Locate the cell with the specified text and output its (X, Y) center coordinate. 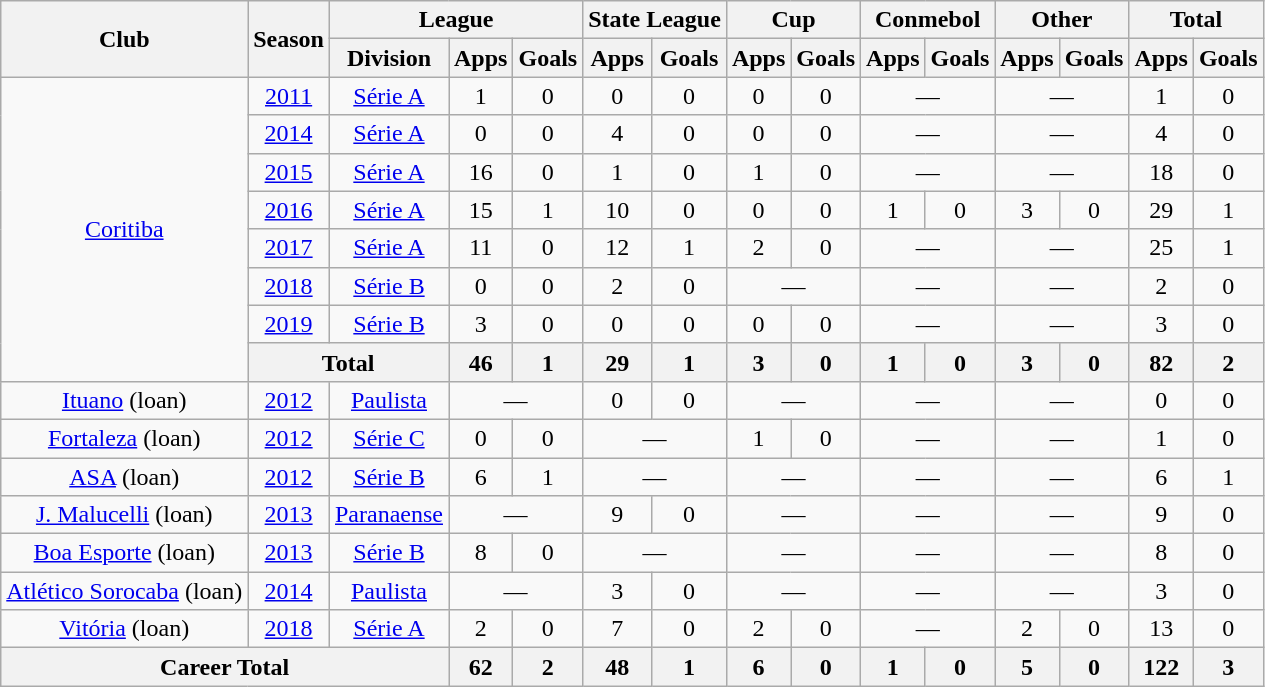
ASA (loan) (124, 477)
46 (480, 362)
2016 (289, 210)
122 (1161, 667)
2015 (289, 172)
Série C (388, 438)
Paranaense (388, 515)
25 (1161, 248)
League (456, 20)
Vitória (loan) (124, 629)
Career Total (225, 667)
2017 (289, 248)
48 (618, 667)
13 (1161, 629)
7 (618, 629)
State League (655, 20)
Season (289, 39)
Atlético Sorocaba (loan) (124, 591)
2011 (289, 96)
Other (1062, 20)
11 (480, 248)
Coritiba (124, 229)
18 (1161, 172)
Division (388, 58)
16 (480, 172)
82 (1161, 362)
J. Malucelli (loan) (124, 515)
Fortaleza (loan) (124, 438)
62 (480, 667)
Conmebol (928, 20)
2019 (289, 324)
5 (1027, 667)
10 (618, 210)
15 (480, 210)
Cup (793, 20)
12 (618, 248)
Boa Esporte (loan) (124, 553)
Club (124, 39)
Ituano (loan) (124, 400)
